Capture the cell that displays the provided text and extract its [X, Y] central coordinate. 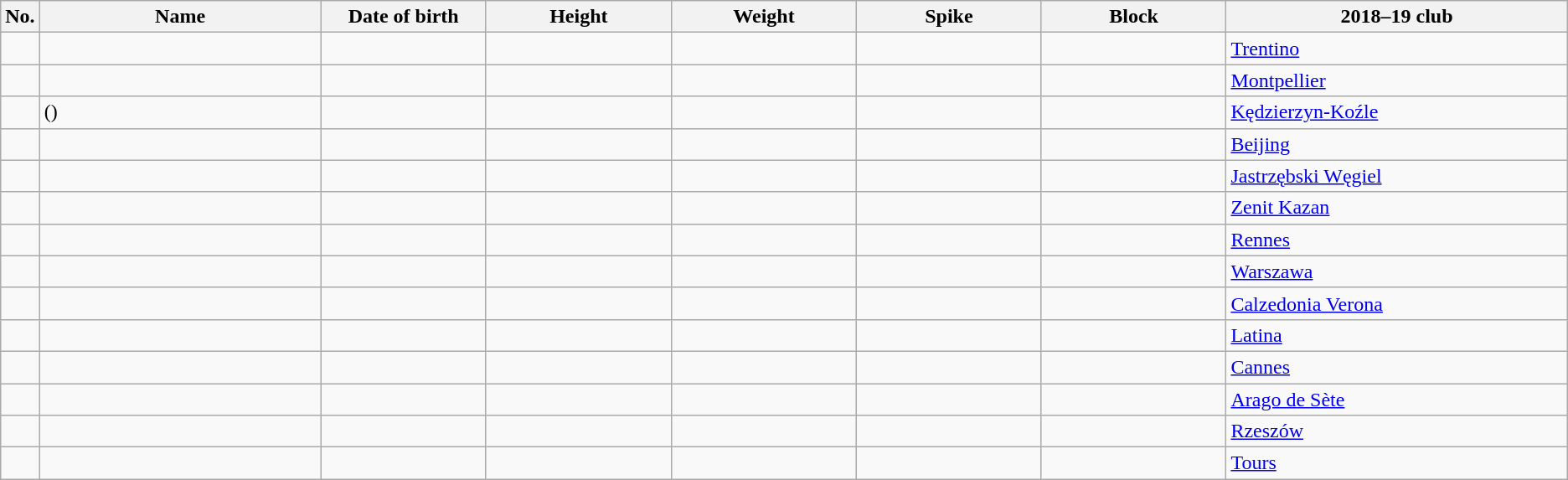
() [180, 112]
Height [578, 17]
Latina [1397, 335]
No. [20, 17]
Montpellier [1397, 80]
Rzeszów [1397, 431]
Warszawa [1397, 271]
Spike [950, 17]
Jastrzębski Węgiel [1397, 176]
Date of birth [404, 17]
Calzedonia Verona [1397, 303]
Tours [1397, 463]
Kędzierzyn-Koźle [1397, 112]
2018–19 club [1397, 17]
Arago de Sète [1397, 400]
Trentino [1397, 49]
Weight [764, 17]
Rennes [1397, 240]
Zenit Kazan [1397, 208]
Block [1134, 17]
Beijing [1397, 144]
Cannes [1397, 367]
Name [180, 17]
